Extract the (x, y) coordinate from the center of the cell holding the provided text.  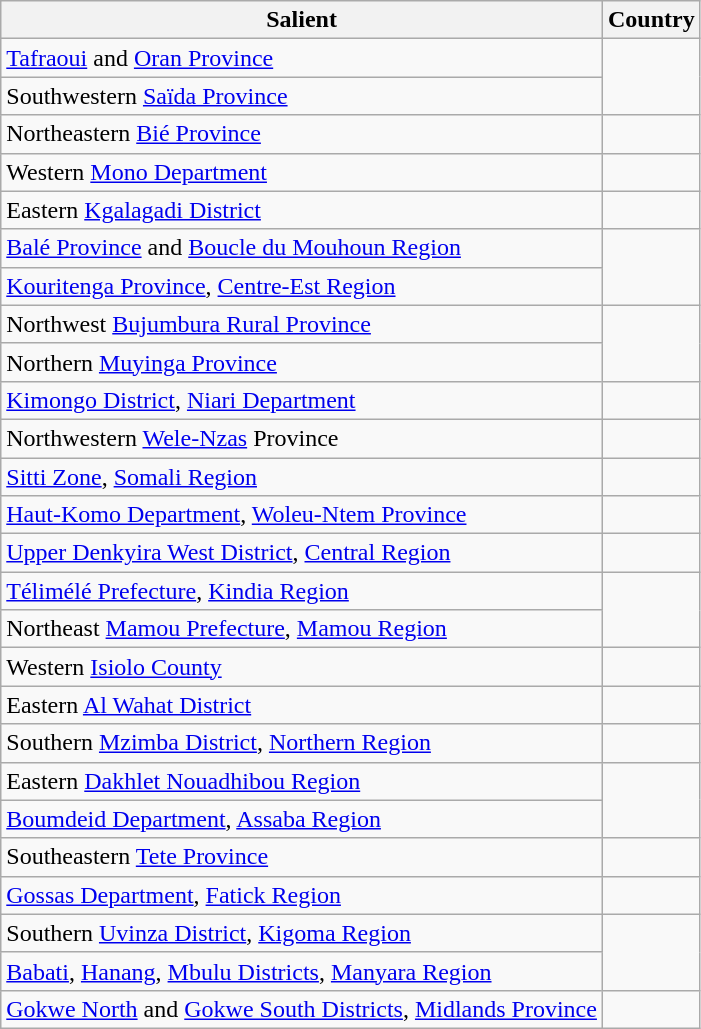
Télimélé Prefecture, Kindia Region (302, 591)
Northeast Mamou Prefecture, Mamou Region (302, 629)
Gossas Department, Fatick Region (302, 895)
Northwest Bujumbura Rural Province (302, 324)
Northeastern Bié Province (302, 134)
Southwestern Saïda Province (302, 96)
Sitti Zone, Somali Region (302, 477)
Eastern Al Wahat District (302, 705)
Salient (302, 20)
Southeastern Tete Province (302, 857)
Southern Mzimba District, Northern Region (302, 743)
Upper Denkyira West District, Central Region (302, 553)
Boumdeid Department, Assaba Region (302, 819)
Haut-Komo Department, Woleu-Ntem Province (302, 515)
Tafraoui and Oran Province (302, 58)
Kouritenga Province, Centre-Est Region (302, 286)
Southern Uvinza District, Kigoma Region (302, 933)
Western Isiolo County (302, 667)
Eastern Dakhlet Nouadhibou Region (302, 781)
Kimongo District, Niari Department (302, 400)
Gokwe North and Gokwe South Districts, Midlands Province (302, 1009)
Western Mono Department (302, 172)
Balé Province and Boucle du Mouhoun Region (302, 248)
Northwestern Wele-Nzas Province (302, 438)
Country (651, 20)
Eastern Kgalagadi District (302, 210)
Babati, Hanang, Mbulu Districts, Manyara Region (302, 971)
Northern Muyinga Province (302, 362)
